Detect which cell encompasses the target text, then output its [X, Y] center coordinate. 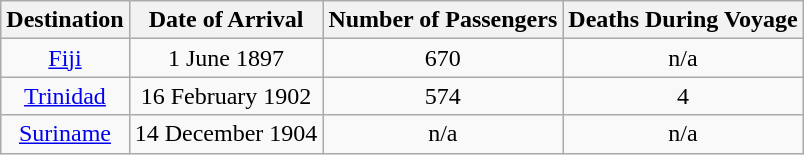
Trinidad [65, 96]
Date of Arrival [226, 20]
Deaths During Voyage [683, 20]
Destination [65, 20]
Suriname [65, 134]
14 December 1904 [226, 134]
16 February 1902 [226, 96]
Number of Passengers [443, 20]
4 [683, 96]
1 June 1897 [226, 58]
574 [443, 96]
670 [443, 58]
Fiji [65, 58]
